Provide the [x, y] coordinate of the cell's center where the given text is located.  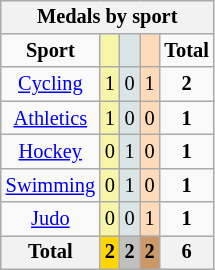
Swimming [50, 185]
Hockey [50, 152]
Cycling [50, 84]
6 [186, 253]
Athletics [50, 118]
Sport [50, 51]
Medals by sport [108, 17]
Judo [50, 219]
